Detect which cell encompasses the target text, then output its (x, y) center coordinate. 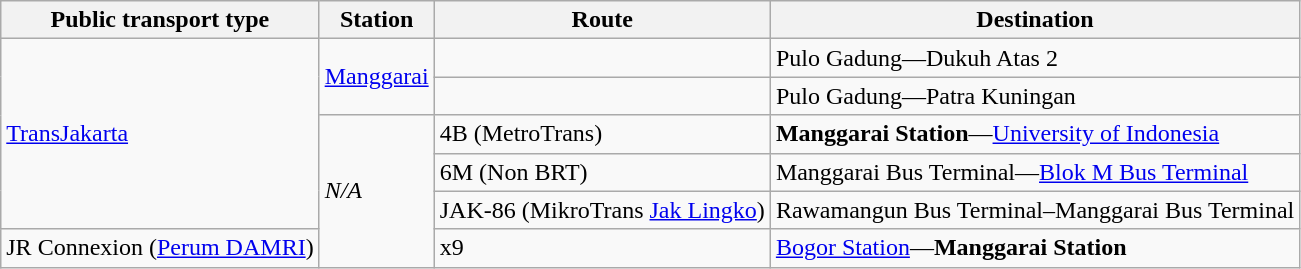
Pulo Gadung—Patra Kuningan (1034, 96)
Manggarai (376, 77)
Pulo Gadung—Dukuh Atas 2 (1034, 58)
Manggarai Station—University of Indonesia (1034, 134)
Destination (1034, 20)
JR Connexion (Perum DAMRI) (160, 248)
Bogor Station—Manggarai Station (1034, 248)
Manggarai Bus Terminal—Blok M Bus Terminal (1034, 172)
JAK-86 (MikroTrans Jak Lingko) (602, 210)
Route (602, 20)
4B (MetroTrans) (602, 134)
x9 (602, 248)
6M (Non BRT) (602, 172)
N/A (376, 191)
Rawamangun Bus Terminal–Manggarai Bus Terminal (1034, 210)
Public transport type (160, 20)
Station (376, 20)
TransJakarta (160, 134)
